Provide the [x, y] coordinate of the cell's center where the given text is located.  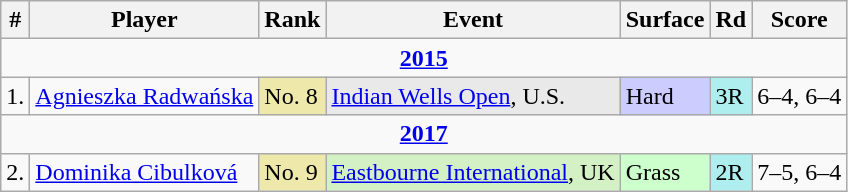
Indian Wells Open, U.S. [473, 96]
Surface [665, 20]
Rd [731, 20]
Dominika Cibulková [144, 172]
Agnieszka Radwańska [144, 96]
2017 [424, 134]
Score [800, 20]
Rank [292, 20]
7–5, 6–4 [800, 172]
1. [16, 96]
Event [473, 20]
Eastbourne International, UK [473, 172]
Hard [665, 96]
6–4, 6–4 [800, 96]
2R [731, 172]
# [16, 20]
No. 8 [292, 96]
2. [16, 172]
No. 9 [292, 172]
3R [731, 96]
Grass [665, 172]
2015 [424, 58]
Player [144, 20]
